Capture the cell that displays the provided text and extract its (x, y) central coordinate. 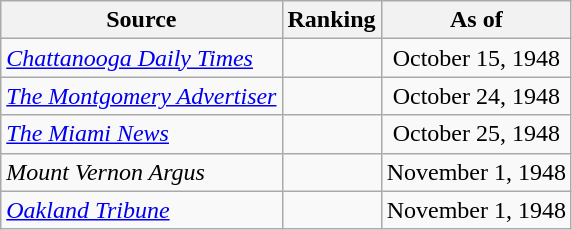
Source (142, 20)
Oakland Tribune (142, 210)
October 24, 1948 (476, 96)
October 15, 1948 (476, 58)
Chattanooga Daily Times (142, 58)
October 25, 1948 (476, 134)
The Miami News (142, 134)
The Montgomery Advertiser (142, 96)
Ranking (332, 20)
As of (476, 20)
Mount Vernon Argus (142, 172)
